For the text-containing cell, return its midpoint in [x, y] coordinate format. 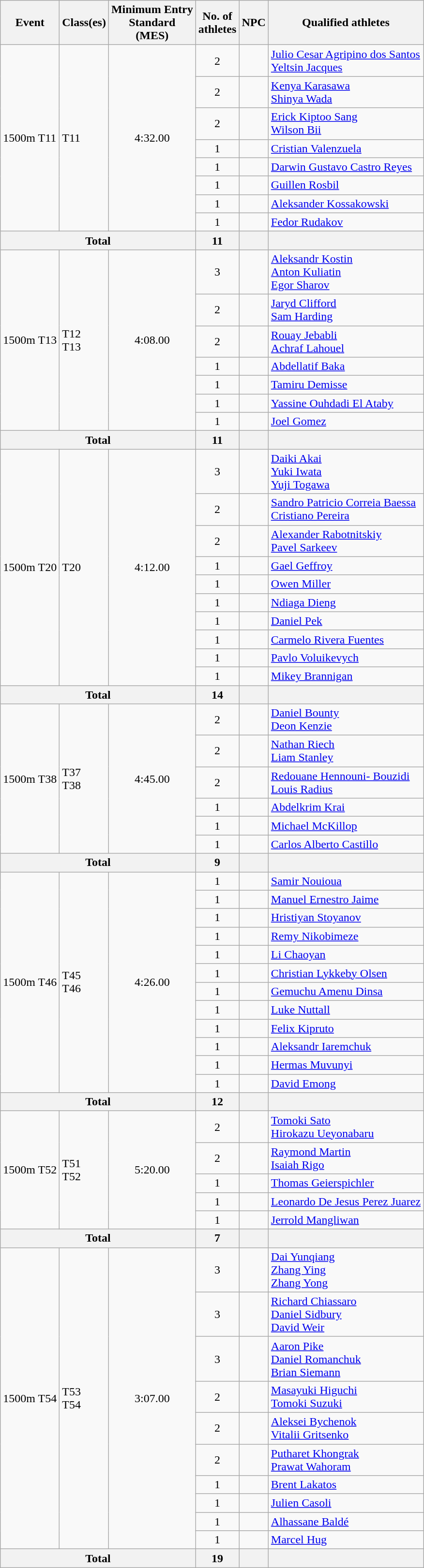
Daniel BountyDeon Kenzie [346, 719]
T20 [84, 568]
Owen Miller [346, 584]
T37T38 [84, 778]
Mikey Brannigan [346, 676]
Felix Kipruto [346, 1028]
Aleksander Kossakowski [346, 204]
Luke Nuttall [346, 1010]
Julien Casoli [346, 1503]
Remy Nikobimeze [346, 936]
Nathan RiechLiam Stanley [346, 751]
Manuel Ernestro Jaime [346, 899]
Aleksandr KostinAnton Kuliatin Egor Sharov [346, 272]
Yassine Ouhdadi El Ataby [346, 403]
Aaron PikeDaniel RomanchukBrian Siemann [346, 1359]
Rouay JebabliAchraf Lahouel [346, 341]
Marcel Hug [346, 1540]
Abdelkrim Krai [346, 807]
Class(es) [84, 23]
Michael McKillop [346, 826]
Daniel Pek [346, 621]
7 [217, 1238]
1500m T38 [30, 778]
1500m T11 [30, 138]
1500m T20 [30, 568]
Masayuki HiguchiTomoki Suzuki [346, 1396]
Jaryd CliffordSam Harding [346, 309]
4:32.00 [152, 138]
David Emong [346, 1084]
Sandro Patricio Correia BaessaCristiano Pereira [346, 510]
Hermas Muvunyi [346, 1065]
Raymond MartinIsaiah Rigo [346, 1158]
Alexander RabotnitskiyPavel Sarkeev [346, 541]
4:26.00 [152, 982]
Samir Nouioua [346, 881]
1500m T52 [30, 1170]
Richard ChiassaroDaniel SidburyDavid Weir [346, 1314]
T11 [84, 138]
Redouane Hennouni- BouzidiLouis Radius [346, 782]
9 [217, 863]
Putharet KhongrakPrawat Wahoram [346, 1459]
1500m T13 [30, 340]
Gael Geffroy [346, 566]
5:20.00 [152, 1170]
T53T54 [84, 1398]
Hristiyan Stoyanov [346, 918]
Carlos Alberto Castillo [346, 844]
3:07.00 [152, 1398]
Aleksei BychenokVitalii Gritsenko [346, 1428]
Kenya KarasawaShinya Wada [346, 92]
Christian Lykkeby Olsen [346, 973]
Brent Lakatos [346, 1485]
Cristian Valenzuela [346, 148]
1500m T46 [30, 982]
Thomas Geierspichler [346, 1183]
Pavlo Voluikevych [346, 658]
Event [30, 23]
Ndiaga Dieng [346, 602]
Alhassane Baldé [346, 1522]
Tamiru Demisse [346, 385]
Minimum Entry Standard (MES) [152, 23]
Joel Gomez [346, 422]
4:12.00 [152, 568]
12 [217, 1102]
Jerrold Mangliwan [346, 1220]
4:08.00 [152, 340]
4:45.00 [152, 778]
19 [217, 1558]
Abdellatif Baka [346, 366]
14 [217, 695]
Li Chaoyan [346, 954]
1500m T54 [30, 1398]
Qualified athletes [346, 23]
Guillen Rosbil [346, 185]
No. ofathletes [217, 23]
Dai YunqiangZhang YingZhang Yong [346, 1270]
Leonardo De Jesus Perez Juarez [346, 1202]
Fedor Rudakov [346, 222]
Julio Cesar Agripino dos SantosYeltsin Jacques [346, 61]
Carmelo Rivera Fuentes [346, 639]
Erick Kiptoo SangWilson Bii [346, 124]
Aleksandr Iaremchuk [346, 1047]
Darwin Gustavo Castro Reyes [346, 167]
T51T52 [84, 1170]
Gemuchu Amenu Dinsa [346, 991]
Daiki AkaiYuki IwataYuji Togawa [346, 471]
NPC [254, 23]
T12T13 [84, 340]
T45T46 [84, 982]
Tomoki SatoHirokazu Ueyonabaru [346, 1127]
